Return (x, y) of the center of cell containing provided text 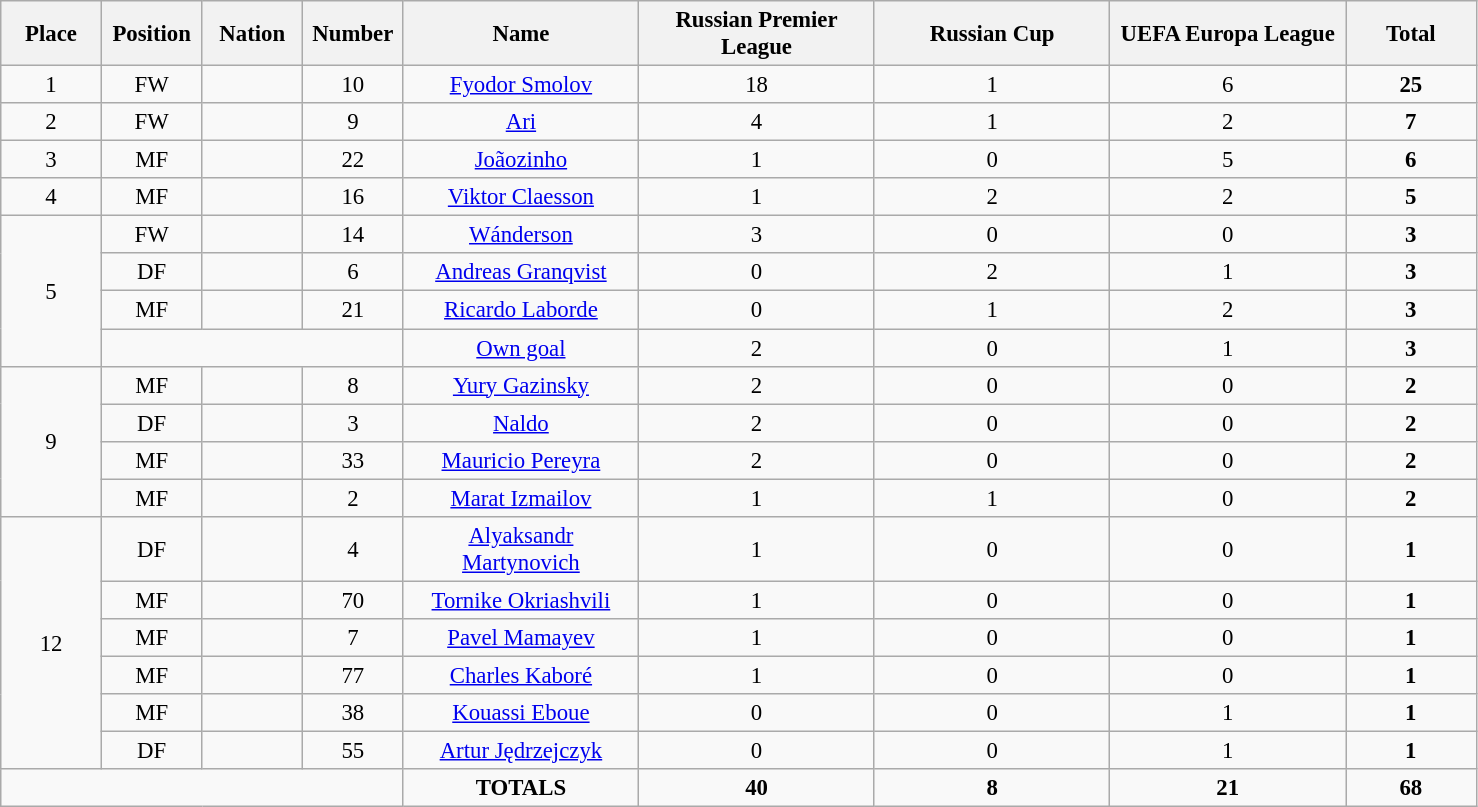
UEFA Europa League (1228, 34)
Naldo (521, 423)
Ricardo Laborde (521, 310)
Mauricio Pereyra (521, 460)
77 (354, 675)
12 (52, 644)
Artur Jędrzejczyk (521, 751)
18 (757, 85)
Joãozinho (521, 160)
Tornike Okriashvili (521, 600)
Position (152, 34)
68 (1412, 788)
Andreas Granqvist (521, 273)
Yury Gazinsky (521, 385)
Charles Kaboré (521, 675)
25 (1412, 85)
Total (1412, 34)
Name (521, 34)
Kouassi Eboue (521, 713)
Number (354, 34)
14 (354, 235)
Russian Premier League (757, 34)
Own goal (521, 348)
70 (354, 600)
55 (354, 751)
Wánderson (521, 235)
Ari (521, 122)
Fyodor Smolov (521, 85)
TOTALS (521, 788)
Alyaksandr Martynovich (521, 550)
Pavel Mamayev (521, 638)
Nation (252, 34)
40 (757, 788)
Russian Cup (992, 34)
Marat Izmailov (521, 498)
10 (354, 85)
38 (354, 713)
16 (354, 197)
22 (354, 160)
Place (52, 34)
33 (354, 460)
Viktor Claesson (521, 197)
